Find where the given text appears and provide that cell's center as (X, Y) coordinate. 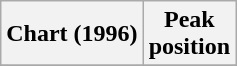
Peakposition (189, 34)
Chart (1996) (72, 34)
